Locate the cell with the specified text and output its [X, Y] center coordinate. 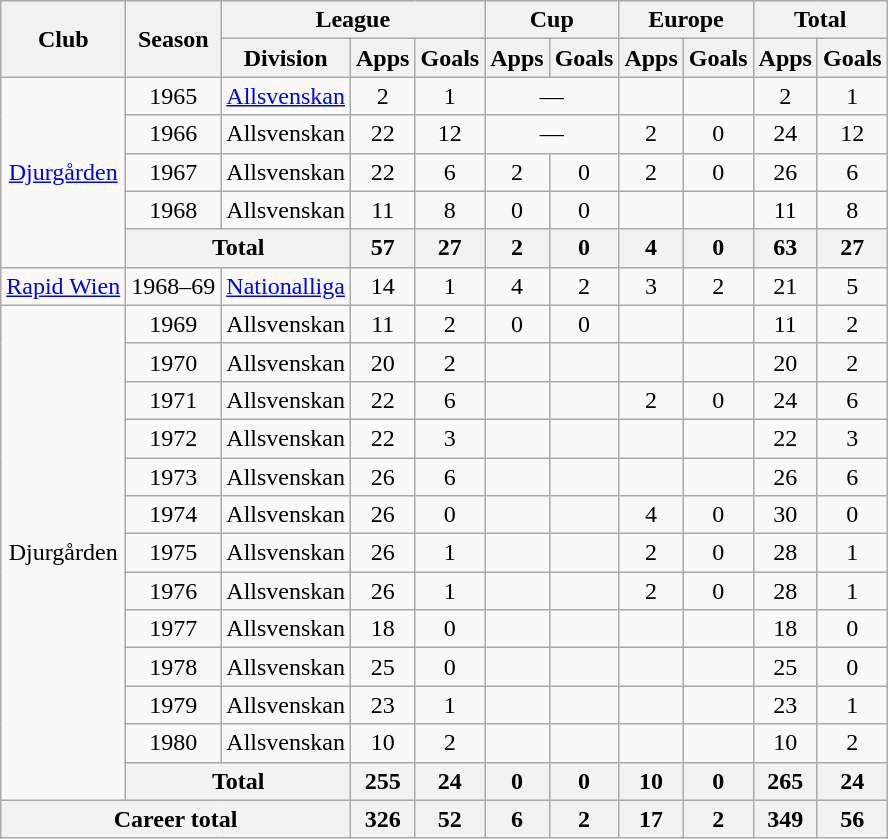
Career total [176, 819]
255 [383, 781]
1968–69 [174, 286]
1977 [174, 629]
1965 [174, 96]
Rapid Wien [64, 286]
1978 [174, 667]
52 [450, 819]
1972 [174, 438]
1980 [174, 743]
Europe [686, 20]
1970 [174, 362]
Nationalliga [286, 286]
1973 [174, 477]
Club [64, 39]
1971 [174, 400]
League [353, 20]
56 [852, 819]
21 [785, 286]
63 [785, 248]
17 [651, 819]
1975 [174, 553]
1966 [174, 134]
1967 [174, 172]
265 [785, 781]
349 [785, 819]
Cup [552, 20]
1968 [174, 210]
1976 [174, 591]
14 [383, 286]
30 [785, 515]
Division [286, 58]
326 [383, 819]
1979 [174, 705]
1974 [174, 515]
5 [852, 286]
57 [383, 248]
1969 [174, 324]
Season [174, 39]
